Find where the given text appears and provide that cell's center as [x, y] coordinate. 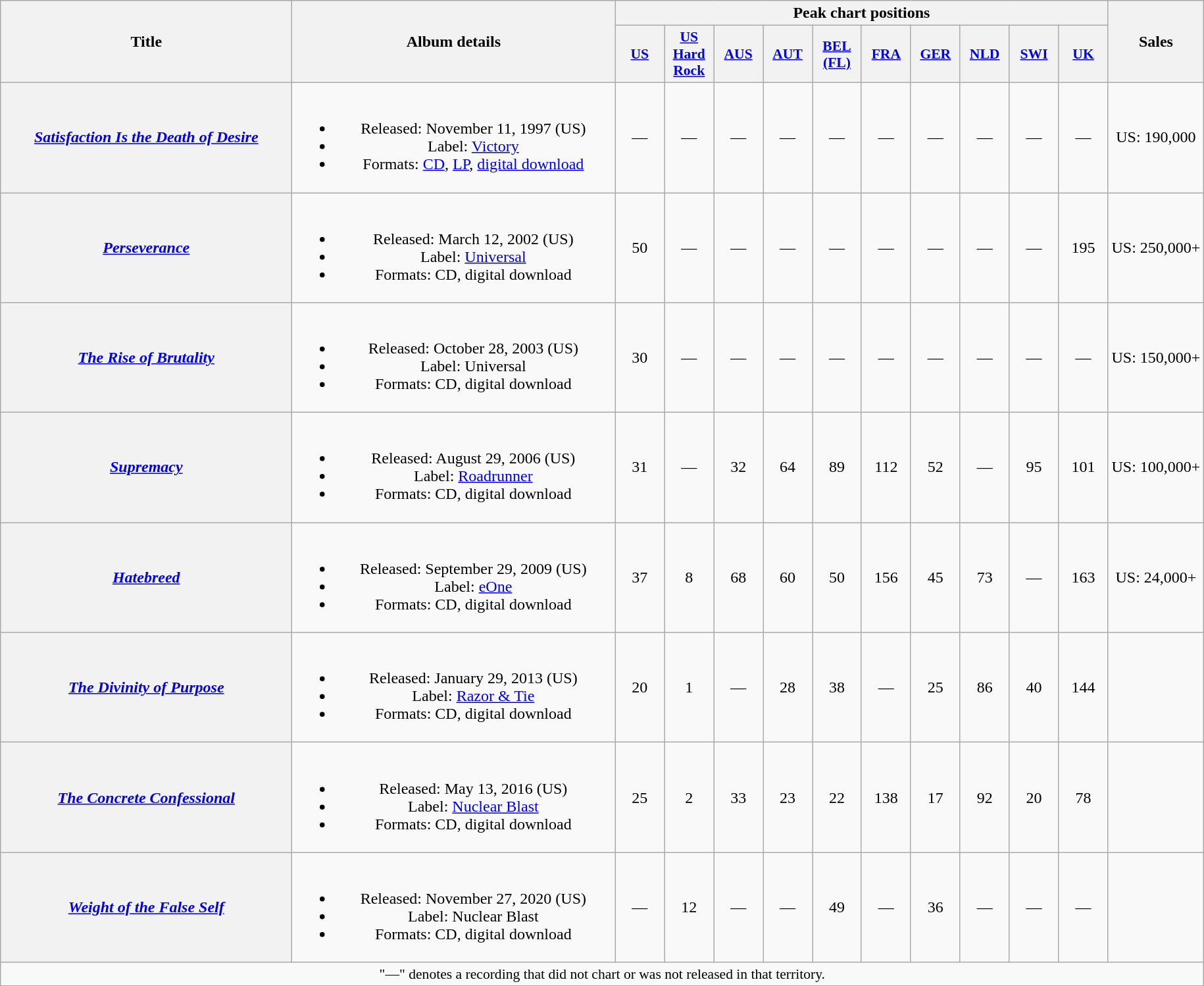
163 [1083, 578]
Hatebreed [146, 578]
USHard Rock [690, 54]
Released: March 12, 2002 (US)Label: UniversalFormats: CD, digital download [454, 247]
32 [738, 467]
Satisfaction Is the Death of Desire [146, 137]
Released: November 27, 2020 (US)Label: Nuclear BlastFormats: CD, digital download [454, 907]
89 [837, 467]
64 [788, 467]
112 [886, 467]
144 [1083, 687]
73 [984, 578]
BEL(FL) [837, 54]
195 [1083, 247]
33 [738, 798]
78 [1083, 798]
60 [788, 578]
12 [690, 907]
Released: November 11, 1997 (US)Label: VictoryFormats: CD, LP, digital download [454, 137]
Peak chart positions [862, 13]
2 [690, 798]
95 [1034, 467]
AUT [788, 54]
Title [146, 42]
Perseverance [146, 247]
23 [788, 798]
US [640, 54]
GER [936, 54]
US: 24,000+ [1156, 578]
Supremacy [146, 467]
86 [984, 687]
40 [1034, 687]
US: 190,000 [1156, 137]
52 [936, 467]
45 [936, 578]
28 [788, 687]
17 [936, 798]
68 [738, 578]
NLD [984, 54]
Album details [454, 42]
101 [1083, 467]
FRA [886, 54]
92 [984, 798]
38 [837, 687]
US: 100,000+ [1156, 467]
"—" denotes a recording that did not chart or was not released in that territory. [603, 974]
30 [640, 358]
Sales [1156, 42]
49 [837, 907]
The Concrete Confessional [146, 798]
UK [1083, 54]
138 [886, 798]
Released: October 28, 2003 (US)Label: UniversalFormats: CD, digital download [454, 358]
US: 250,000+ [1156, 247]
156 [886, 578]
Released: September 29, 2009 (US)Label: eOneFormats: CD, digital download [454, 578]
37 [640, 578]
Released: August 29, 2006 (US)Label: RoadrunnerFormats: CD, digital download [454, 467]
Weight of the False Self [146, 907]
Released: May 13, 2016 (US)Label: Nuclear BlastFormats: CD, digital download [454, 798]
US: 150,000+ [1156, 358]
22 [837, 798]
AUS [738, 54]
Released: January 29, 2013 (US)Label: Razor & TieFormats: CD, digital download [454, 687]
SWI [1034, 54]
The Divinity of Purpose [146, 687]
8 [690, 578]
31 [640, 467]
36 [936, 907]
1 [690, 687]
The Rise of Brutality [146, 358]
